Scan for the cell matching the given text and deliver its (X, Y) coordinate at center. 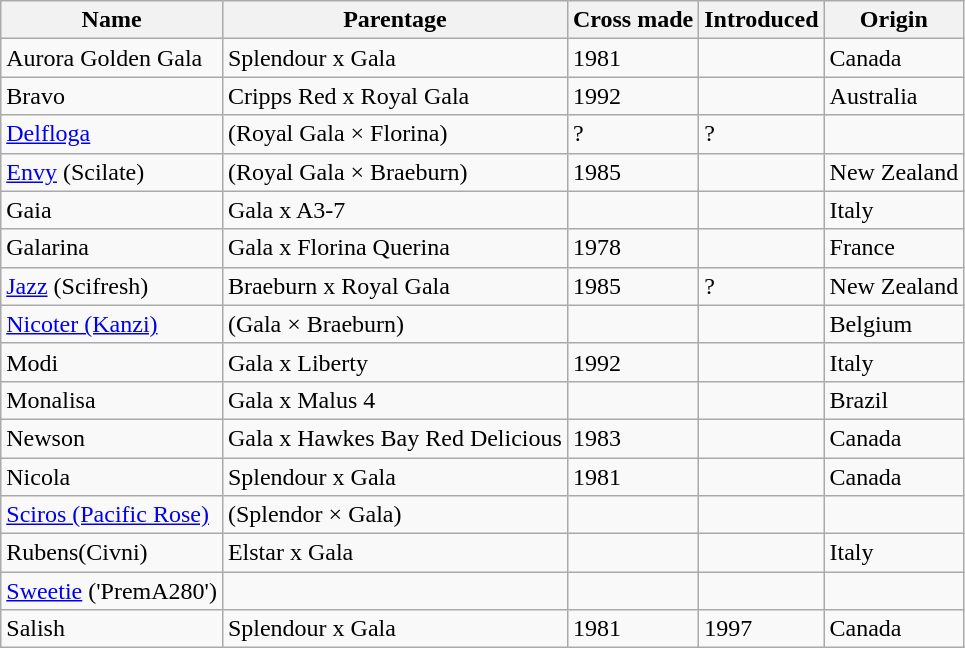
Parentage (394, 20)
Gala x Malus 4 (394, 400)
Galarina (112, 248)
Bravo (112, 96)
Name (112, 20)
Introduced (762, 20)
Nicoter (Kanzi) (112, 324)
Brazil (894, 400)
Salish (112, 629)
1978 (632, 248)
France (894, 248)
(Royal Gala × Braeburn) (394, 172)
(Gala × Braeburn) (394, 324)
Monalisa (112, 400)
Belgium (894, 324)
1997 (762, 629)
Braeburn x Royal Gala (394, 286)
1983 (632, 438)
Cross made (632, 20)
Newson (112, 438)
Sweetie ('PremA280') (112, 591)
Gala x Florina Querina (394, 248)
Aurora Golden Gala (112, 58)
Origin (894, 20)
Gala x Liberty (394, 362)
Gaia (112, 210)
Envy (Scilate) (112, 172)
(Royal Gala × Florina) (394, 134)
Gala x Hawkes Bay Red Delicious (394, 438)
Delfloga (112, 134)
Rubens(Civni) (112, 553)
Sciros (Pacific Rose) (112, 515)
Modi (112, 362)
Gala x A3-7 (394, 210)
Australia (894, 96)
Nicola (112, 477)
Elstar x Gala (394, 553)
Jazz (Scifresh) (112, 286)
Cripps Red x Royal Gala (394, 96)
(Splendor × Gala) (394, 515)
